Scan for the cell matching the given text and deliver its [x, y] coordinate at center. 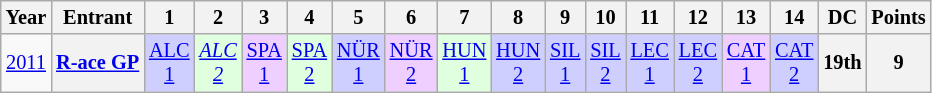
1 [169, 17]
8 [518, 17]
SPA2 [310, 63]
11 [650, 17]
CAT2 [794, 63]
SIL2 [605, 63]
SPA1 [264, 63]
4 [310, 17]
ALC1 [169, 63]
7 [464, 17]
HUN2 [518, 63]
NÜR2 [412, 63]
14 [794, 17]
3 [264, 17]
HUN1 [464, 63]
Points [899, 17]
DC [842, 17]
10 [605, 17]
19th [842, 63]
12 [698, 17]
SIL1 [565, 63]
CAT1 [746, 63]
13 [746, 17]
LEC1 [650, 63]
NÜR1 [358, 63]
2 [218, 17]
ALC2 [218, 63]
5 [358, 17]
Year [26, 17]
R-ace GP [98, 63]
2011 [26, 63]
6 [412, 17]
Entrant [98, 17]
LEC2 [698, 63]
